From the cell containing the given text, extract its center point as [X, Y] coordinate. 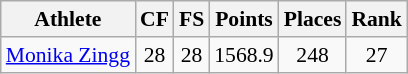
248 [313, 55]
Monika Zingg [68, 55]
27 [376, 55]
CF [154, 19]
FS [192, 19]
Rank [376, 19]
Places [313, 19]
Athlete [68, 19]
1568.9 [244, 55]
Points [244, 19]
